Scan for the cell matching the given text and deliver its [X, Y] coordinate at center. 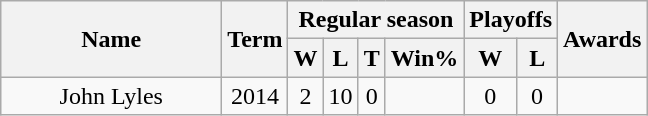
Regular season [376, 20]
Playoffs [511, 20]
T [372, 58]
John Lyles [112, 96]
Name [112, 39]
Win% [424, 58]
2 [306, 96]
2014 [255, 96]
Term [255, 39]
10 [340, 96]
Awards [602, 39]
